Determine the (x, y) coordinate at the center of the cell enclosing the given text.  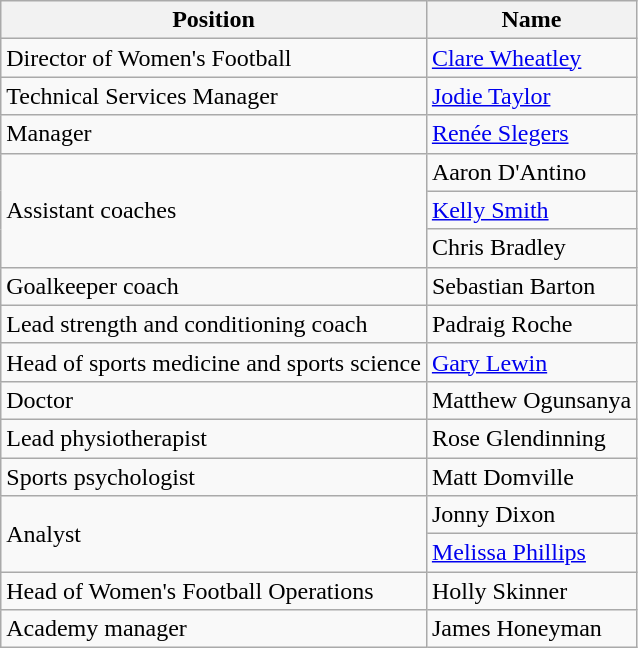
Gary Lewin (531, 362)
Matt Domville (531, 477)
Manager (214, 134)
Aaron D'Antino (531, 172)
Holly Skinner (531, 591)
Director of Women's Football (214, 58)
Position (214, 20)
Jodie Taylor (531, 96)
Analyst (214, 534)
Lead strength and conditioning coach (214, 324)
Lead physiotherapist (214, 438)
Academy manager (214, 629)
Assistant coaches (214, 210)
Rose Glendinning (531, 438)
Name (531, 20)
Jonny Dixon (531, 515)
Melissa Phillips (531, 553)
Sports psychologist (214, 477)
Padraig Roche (531, 324)
Clare Wheatley (531, 58)
Matthew Ogunsanya (531, 400)
Renée Slegers (531, 134)
Sebastian Barton (531, 286)
Kelly Smith (531, 210)
James Honeyman (531, 629)
Technical Services Manager (214, 96)
Chris Bradley (531, 248)
Doctor (214, 400)
Head of sports medicine and sports science (214, 362)
Head of Women's Football Operations (214, 591)
Goalkeeper coach (214, 286)
